Identify which cell holds the provided text, then report its [x, y] central coordinate. 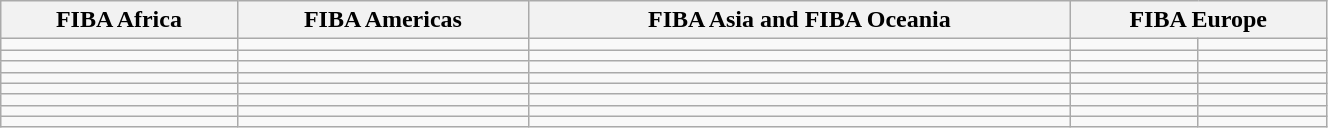
FIBA Americas [383, 20]
FIBA Europe [1198, 20]
FIBA Africa [119, 20]
FIBA Asia and FIBA Oceania [800, 20]
